Return the (X, Y) coordinate for the center point of the cell that contains the specified text.  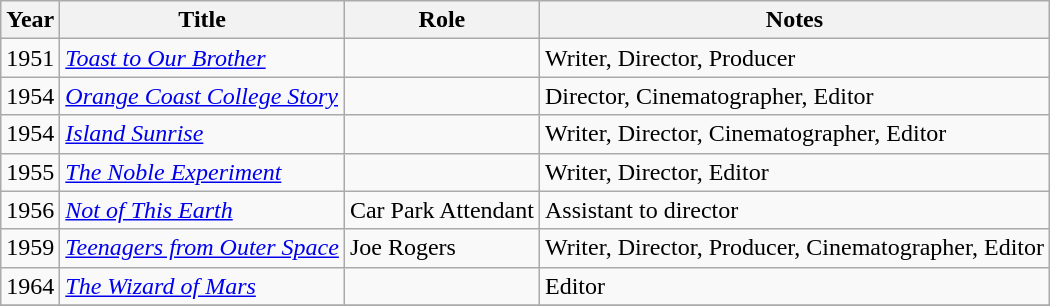
Writer, Director, Producer (794, 58)
Island Sunrise (202, 134)
Director, Cinematographer, Editor (794, 96)
Toast to Our Brother (202, 58)
The Wizard of Mars (202, 286)
Assistant to director (794, 210)
Writer, Director, Editor (794, 172)
Title (202, 20)
1951 (30, 58)
Writer, Director, Producer, Cinematographer, Editor (794, 248)
Teenagers from Outer Space (202, 248)
Not of This Earth (202, 210)
The Noble Experiment (202, 172)
Orange Coast College Story (202, 96)
1955 (30, 172)
1956 (30, 210)
Joe Rogers (442, 248)
1959 (30, 248)
1964 (30, 286)
Year (30, 20)
Writer, Director, Cinematographer, Editor (794, 134)
Editor (794, 286)
Notes (794, 20)
Car Park Attendant (442, 210)
Role (442, 20)
